Return [X, Y] of the center of cell containing provided text 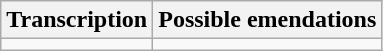
Possible emendations [268, 20]
Transcription [77, 20]
